Output the (x, y) coordinate of the center of the cell containing the given text.  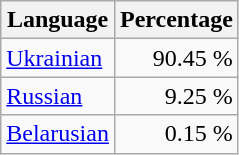
Percentage (176, 20)
90.45 % (176, 58)
Language (58, 20)
Russian (58, 96)
Ukrainian (58, 58)
Belarusian (58, 134)
0.15 % (176, 134)
9.25 % (176, 96)
